For the text-containing cell, return its midpoint in [x, y] coordinate format. 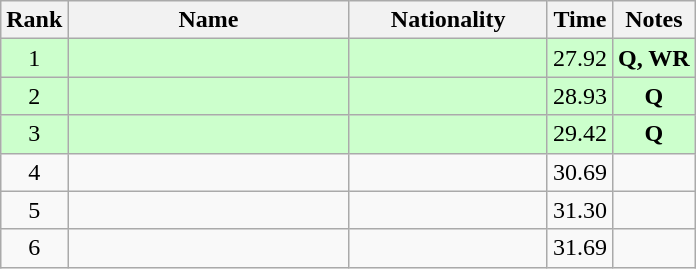
31.30 [580, 210]
3 [34, 134]
Nationality [448, 20]
29.42 [580, 134]
28.93 [580, 96]
27.92 [580, 58]
31.69 [580, 248]
30.69 [580, 172]
2 [34, 96]
4 [34, 172]
Time [580, 20]
1 [34, 58]
6 [34, 248]
Rank [34, 20]
Notes [654, 20]
Q, WR [654, 58]
Name [208, 20]
5 [34, 210]
